Locate the cell with the specified text and output its [X, Y] center coordinate. 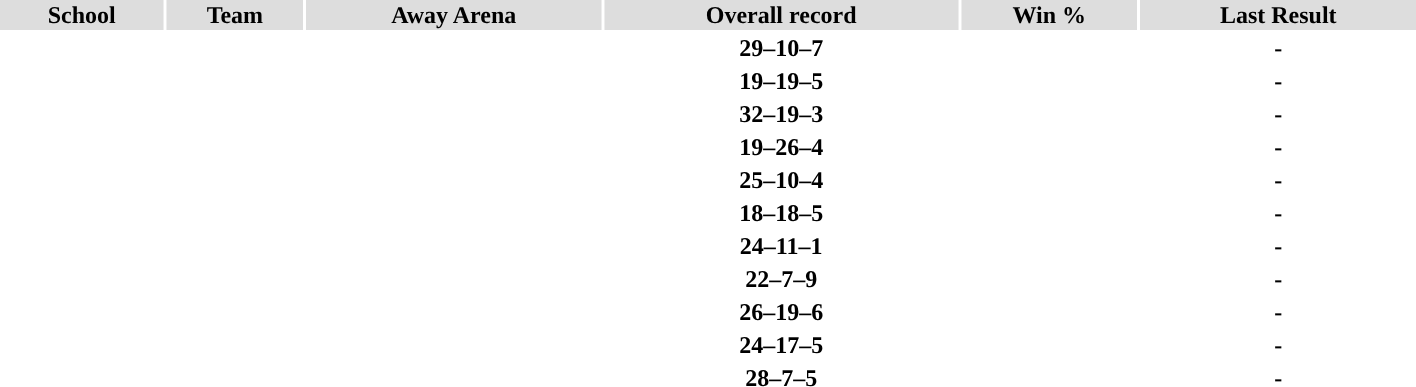
24–17–5 [781, 345]
Last Result [1278, 15]
32–19–3 [781, 114]
Win % [1049, 15]
19–19–5 [781, 81]
Team [234, 15]
22–7–9 [781, 279]
School [82, 15]
26–19–6 [781, 312]
19–26–4 [781, 147]
Away Arena [454, 15]
24–11–1 [781, 246]
25–10–4 [781, 180]
Overall record [781, 15]
18–18–5 [781, 213]
29–10–7 [781, 48]
